Provide the [x, y] coordinate of the cell's center where the given text is located.  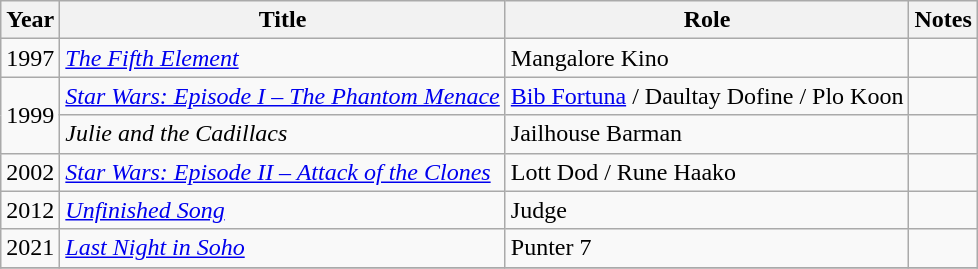
Star Wars: Episode II – Attack of the Clones [282, 172]
Judge [707, 210]
Lott Dod / Rune Haako [707, 172]
Jailhouse Barman [707, 134]
Bib Fortuna / Daultay Dofine / Plo Koon [707, 96]
2012 [30, 210]
The Fifth Element [282, 58]
Year [30, 20]
Title [282, 20]
2021 [30, 248]
Julie and the Cadillacs [282, 134]
Punter 7 [707, 248]
Star Wars: Episode I – The Phantom Menace [282, 96]
Mangalore Kino [707, 58]
1999 [30, 115]
1997 [30, 58]
Notes [943, 20]
Role [707, 20]
2002 [30, 172]
Last Night in Soho [282, 248]
Unfinished Song [282, 210]
